For the text-containing cell, return its midpoint in (x, y) coordinate format. 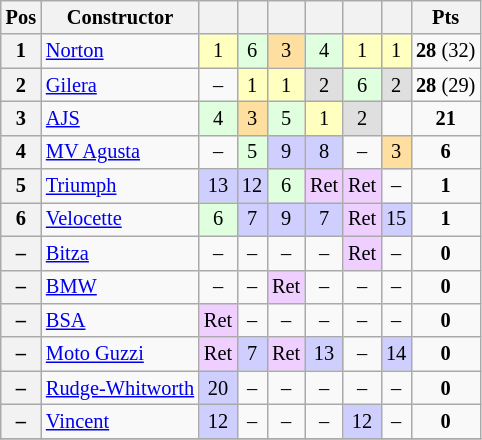
Triumph (120, 186)
Moto Guzzi (120, 354)
BSA (120, 320)
15 (396, 219)
Norton (120, 51)
Velocette (120, 219)
BMW (120, 287)
MV Agusta (120, 152)
8 (324, 152)
Bitza (120, 253)
Pos (21, 17)
21 (446, 118)
28 (32) (446, 51)
28 (29) (446, 85)
Gilera (120, 85)
14 (396, 354)
Constructor (120, 17)
20 (218, 388)
Rudge-Whitworth (120, 388)
Vincent (120, 421)
AJS (120, 118)
Pts (446, 17)
